Locate the cell with the specified text and output its (X, Y) center coordinate. 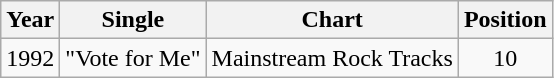
1992 (30, 58)
Single (133, 20)
Mainstream Rock Tracks (332, 58)
"Vote for Me" (133, 58)
10 (505, 58)
Year (30, 20)
Position (505, 20)
Chart (332, 20)
